From the cell containing the given text, extract its center point as (x, y) coordinate. 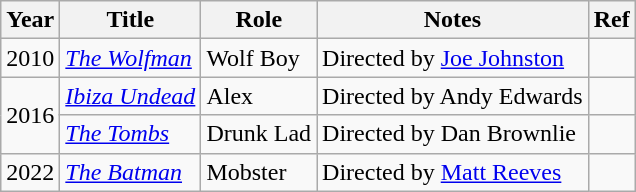
Directed by Dan Brownlie (453, 134)
Ref (612, 20)
2016 (30, 115)
Directed by Joe Johnston (453, 58)
2010 (30, 58)
Year (30, 20)
Mobster (259, 172)
Notes (453, 20)
Drunk Lad (259, 134)
Alex (259, 96)
The Tombs (130, 134)
The Batman (130, 172)
Title (130, 20)
Ibiza Undead (130, 96)
Directed by Andy Edwards (453, 96)
2022 (30, 172)
Directed by Matt Reeves (453, 172)
Wolf Boy (259, 58)
The Wolfman (130, 58)
Role (259, 20)
